Pinpoint the cell where the given text exists, returning its (X, Y) midpoint coordinate. 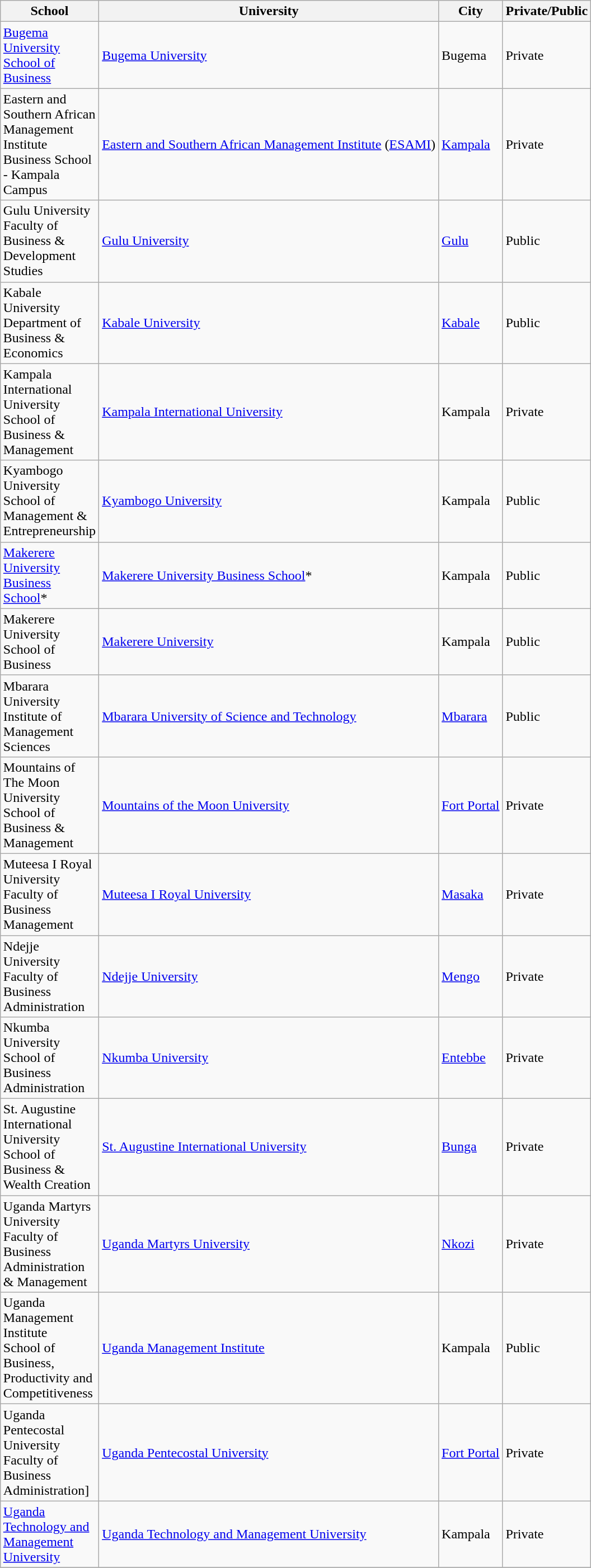
Private/Public (547, 11)
Kampala International UniversitySchool of Business & Management (49, 412)
Eastern and Southern African Management Institute (ESAMI) (269, 144)
Uganda Management InstituteSchool of Business, Productivity and Competitiveness (49, 1348)
University (269, 11)
Nkozi (471, 1244)
Nkumba University School of Business Administration (49, 1058)
Gulu University (269, 241)
Gulu University Faculty of Business & Development Studies (49, 241)
Nkumba University (269, 1058)
Mbarara (471, 716)
Kyambogo University (269, 501)
Entebbe (471, 1058)
City (471, 11)
Eastern and Southern African Management InstituteBusiness School - Kampala Campus (49, 144)
Uganda Martyrs University Faculty of BusinessAdministration & Management (49, 1244)
Kabale University (269, 323)
Masaka (471, 894)
Bugema University School of Business (49, 55)
Uganda Pentecostal UniversityFaculty of Business Administration] (49, 1453)
Kyambogo UniversitySchool of Management & Entrepreneurship (49, 501)
Kabale (471, 323)
Ndejje University Faculty of Business Administration (49, 976)
Bugema University (269, 55)
Mountains of the Moon University (269, 805)
Ndejje University (269, 976)
Bugema (471, 55)
St. Augustine International University (269, 1147)
Kabale University Department of Business & Economics (49, 323)
Mountains of The Moon UniversitySchool of Business & Management (49, 805)
Mbarara University Institute of Management Sciences (49, 716)
Kampala International University (269, 412)
Makerere University (269, 642)
School (49, 11)
Makerere University School of Business (49, 642)
Muteesa I Royal University (269, 894)
Bunga (471, 1147)
Mengo (471, 976)
Uganda Pentecostal University (269, 1453)
Gulu (471, 241)
Uganda Management Institute (269, 1348)
Muteesa I Royal University Faculty of Business Management (49, 894)
St. Augustine International University School of Business & Wealth Creation (49, 1147)
Uganda Martyrs University (269, 1244)
Mbarara University of Science and Technology (269, 716)
